Return [x, y] of the center of cell containing provided text 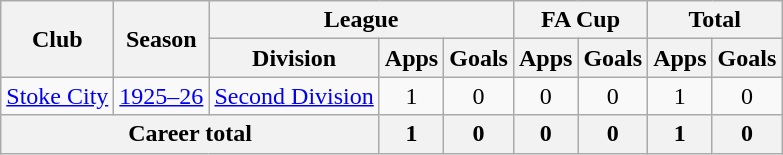
Second Division [294, 96]
Stoke City [58, 96]
Season [162, 39]
Career total [190, 134]
League [362, 20]
FA Cup [580, 20]
Division [294, 58]
Club [58, 39]
1925–26 [162, 96]
Total [715, 20]
